Determine the (x, y) coordinate at the center of the cell enclosing the given text.  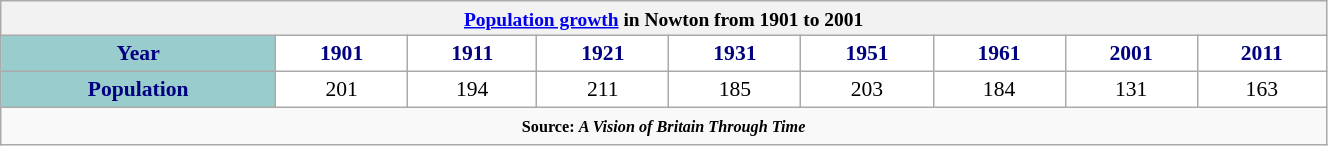
1931 (735, 54)
Source: A Vision of Britain Through Time (664, 126)
Year (138, 54)
163 (1262, 90)
194 (472, 90)
1921 (603, 54)
1961 (999, 54)
201 (342, 90)
1901 (342, 54)
1951 (867, 54)
2001 (1131, 54)
203 (867, 90)
211 (603, 90)
131 (1131, 90)
185 (735, 90)
2011 (1262, 54)
184 (999, 90)
Population (138, 90)
Population growth in Nowton from 1901 to 2001 (664, 18)
1911 (472, 54)
